From the cell containing the given text, extract its center point as (X, Y) coordinate. 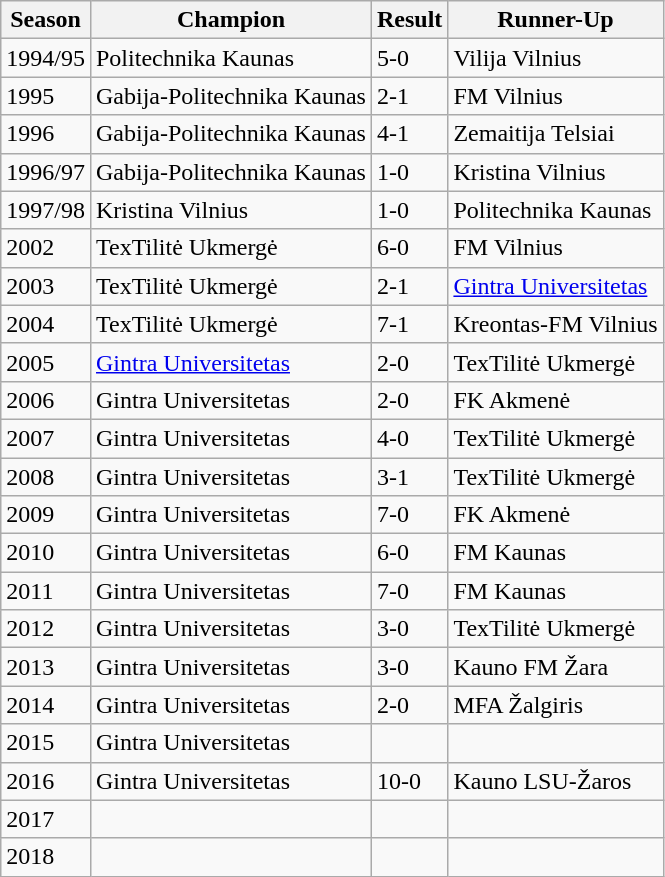
2014 (46, 705)
2009 (46, 515)
2005 (46, 362)
2010 (46, 553)
2015 (46, 743)
1997/98 (46, 210)
1994/95 (46, 58)
4-0 (409, 438)
Zemaitija Telsiai (556, 134)
Vilija Vilnius (556, 58)
2011 (46, 591)
Result (409, 20)
Runner-Up (556, 20)
3-1 (409, 477)
Kauno FM Žara (556, 667)
1996/97 (46, 172)
4-1 (409, 134)
2002 (46, 248)
10-0 (409, 781)
Kauno LSU-Žaros (556, 781)
Season (46, 20)
MFA Žalgiris (556, 705)
2018 (46, 857)
Champion (230, 20)
1995 (46, 96)
2006 (46, 400)
Kreontas-FM Vilnius (556, 324)
2007 (46, 438)
2012 (46, 629)
2013 (46, 667)
2008 (46, 477)
2016 (46, 781)
1996 (46, 134)
2017 (46, 819)
2004 (46, 324)
5-0 (409, 58)
7-1 (409, 324)
2003 (46, 286)
